Find where the given text appears and provide that cell's center as (x, y) coordinate. 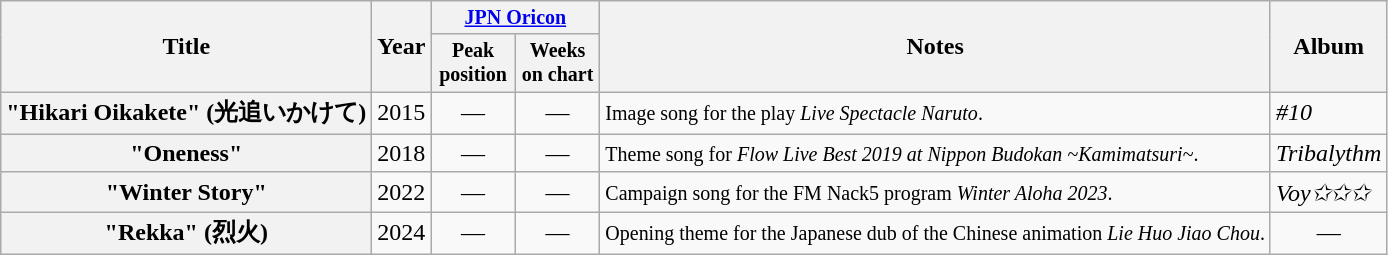
Image song for the play Live Spectacle Naruto. (936, 114)
"Oneness" (186, 153)
#10 (1328, 114)
Notes (936, 46)
2015 (402, 114)
JPN Oricon (516, 18)
Weeks on chart (557, 62)
Title (186, 46)
Theme song for Flow Live Best 2019 at Nippon Budokan ~Kamimatsuri~. (936, 153)
Tribalythm (1328, 153)
Year (402, 46)
2024 (402, 234)
Peak position (473, 62)
"Hikari Oikakete" (光追いかけて) (186, 114)
Voy✩✩✩ (1328, 192)
Campaign song for the FM Nack5 program Winter Aloha 2023. (936, 192)
"Winter Story" (186, 192)
Opening theme for the Japanese dub of the Chinese animation Lie Huo Jiao Chou. (936, 234)
Album (1328, 46)
2018 (402, 153)
2022 (402, 192)
"Rekka" (烈火) (186, 234)
